Pinpoint the cell where the given text exists, returning its (x, y) midpoint coordinate. 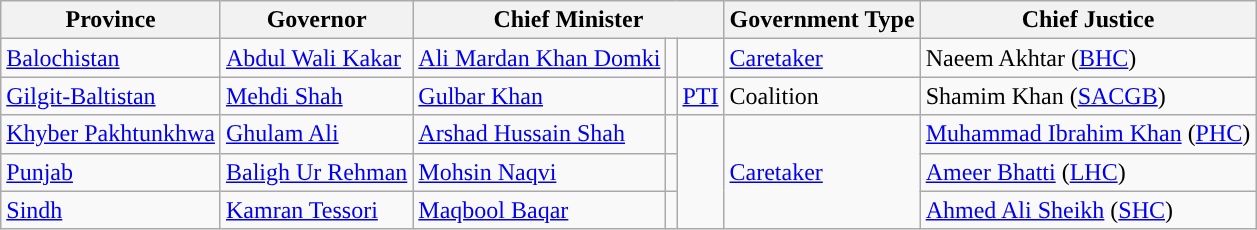
Sindh (111, 210)
Chief Minister (568, 20)
Khyber Pakhtunkhwa (111, 134)
Muhammad Ibrahim Khan (PHC) (1088, 134)
Arshad Hussain Shah (540, 134)
Government Type (822, 20)
Governor (316, 20)
Baligh Ur Rehman (316, 172)
Balochistan (111, 58)
Maqbool Baqar (540, 210)
Kamran Tessori (316, 210)
Ameer Bhatti (LHC) (1088, 172)
Naeem Akhtar (BHC) (1088, 58)
Province (111, 20)
Ali Mardan Khan Domki (540, 58)
Punjab (111, 172)
Abdul Wali Kakar (316, 58)
Mehdi Shah (316, 96)
Chief Justice (1088, 20)
Gilgit-Baltistan (111, 96)
Mohsin Naqvi (540, 172)
Ghulam Ali (316, 134)
Coalition (822, 96)
PTI (700, 96)
Gulbar Khan (540, 96)
Ahmed Ali Sheikh (SHC) (1088, 210)
Shamim Khan (SACGB) (1088, 96)
